Return the (x, y) coordinate for the center point of the cell that contains the specified text.  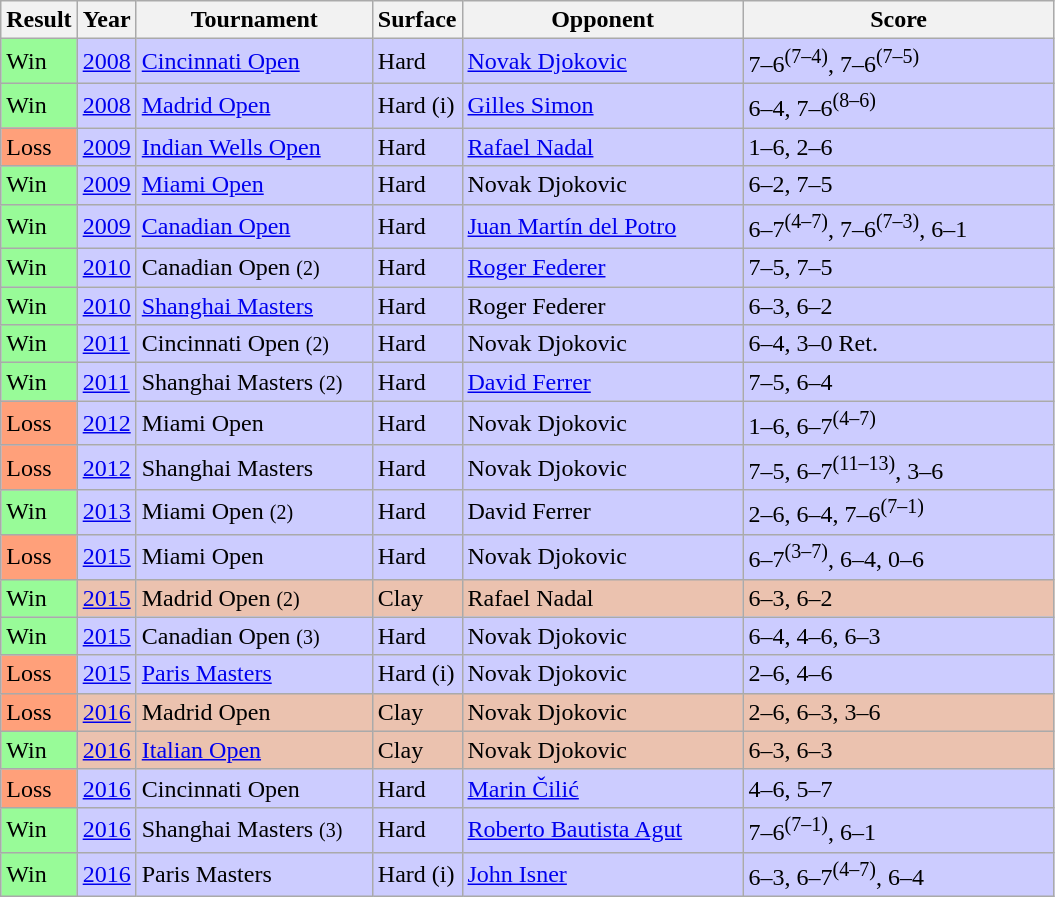
Shanghai Masters (3) (254, 830)
7–6(7–4), 7–6(7–5) (898, 62)
6–4, 4–6, 6–3 (898, 636)
Marin Čilić (602, 788)
Surface (417, 20)
2–6, 6–4, 7–6(7–1) (898, 512)
Juan Martín del Potro (602, 226)
7–5, 6–4 (898, 382)
John Isner (602, 874)
7–6(7–1), 6–1 (898, 830)
Canadian Open (3) (254, 636)
6–4, 3–0 Ret. (898, 344)
Indian Wells Open (254, 147)
Score (898, 20)
2–6, 6–3, 3–6 (898, 712)
Canadian Open (2) (254, 268)
Miami Open (2) (254, 512)
Year (106, 20)
Shanghai Masters (2) (254, 382)
Roberto Bautista Agut (602, 830)
4–6, 5–7 (898, 788)
Opponent (602, 20)
6–3, 6–7(4–7), 6–4 (898, 874)
7–5, 6–7(11–13), 3–6 (898, 468)
6–4, 7–6(8–6) (898, 106)
Result (39, 20)
Italian Open (254, 750)
6–7(3–7), 6–4, 0–6 (898, 558)
2013 (106, 512)
6–2, 7–5 (898, 185)
Tournament (254, 20)
Gilles Simon (602, 106)
Madrid Open (2) (254, 598)
Canadian Open (254, 226)
Cincinnati Open (2) (254, 344)
1–6, 6–7(4–7) (898, 424)
2–6, 4–6 (898, 674)
6–7(4–7), 7–6(7–3), 6–1 (898, 226)
6–3, 6–3 (898, 750)
7–5, 7–5 (898, 268)
1–6, 2–6 (898, 147)
